Detect which cell encompasses the target text, then output its (X, Y) center coordinate. 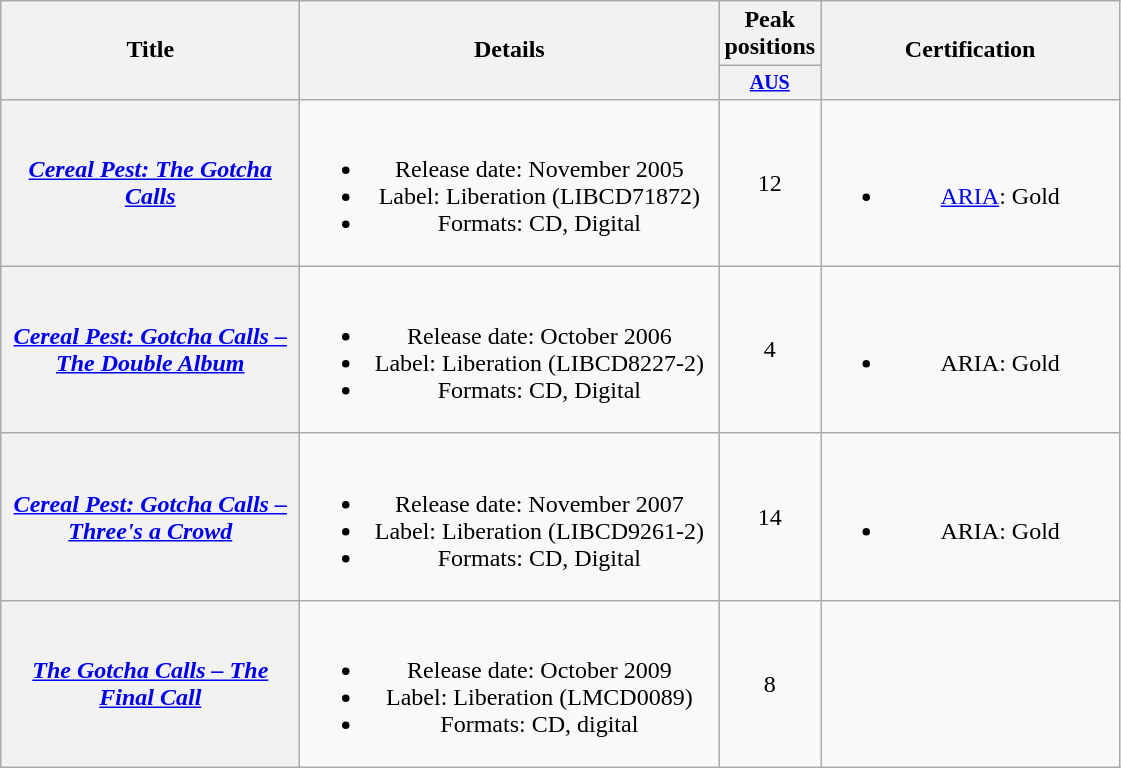
Peak positions (770, 34)
Release date: November 2005Label: Liberation (LIBCD71872)Formats: CD, Digital (510, 182)
4 (770, 350)
Release date: October 2009Label: Liberation (LMCD0089)Formats: CD, digital (510, 684)
8 (770, 684)
Details (510, 50)
Certification (970, 50)
Release date: October 2006Label: Liberation (LIBCD8227-2)Formats: CD, Digital (510, 350)
AUS (770, 82)
12 (770, 182)
Cereal Pest: Gotcha Calls – Three's a Crowd (150, 516)
Release date: November 2007Label: Liberation (LIBCD9261-2)Formats: CD, Digital (510, 516)
Title (150, 50)
Cereal Pest: Gotcha Calls – The Double Album (150, 350)
14 (770, 516)
Cereal Pest: The Gotcha Calls (150, 182)
The Gotcha Calls – The Final Call (150, 684)
